Return the (X, Y) coordinate for the center point of the cell that contains the specified text.  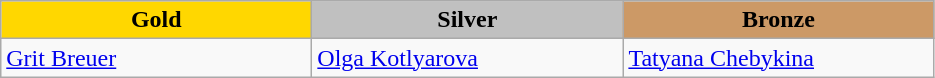
Olga Kotlyarova (468, 58)
Bronze (778, 20)
Tatyana Chebykina (778, 58)
Silver (468, 20)
Grit Breuer (156, 58)
Gold (156, 20)
